For the text-containing cell, return its midpoint in (X, Y) coordinate format. 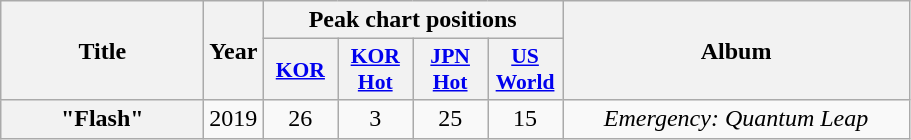
26 (300, 119)
Title (102, 50)
Peak chart positions (413, 20)
2019 (234, 119)
3 (376, 119)
Album (736, 50)
Emergency: Quantum Leap (736, 119)
JPNHot (450, 70)
25 (450, 119)
Year (234, 50)
KORHot (376, 70)
15 (526, 119)
KOR (300, 70)
"Flash" (102, 119)
USWorld (526, 70)
